From the cell containing the given text, extract its center point as [X, Y] coordinate. 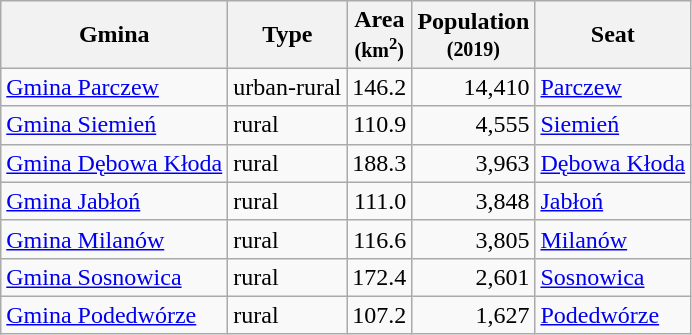
Siemień [613, 125]
Gmina Milanów [114, 239]
188.3 [380, 163]
Area(km2) [380, 34]
urban-rural [288, 87]
Gmina Podedwórze [114, 315]
Gmina Jabłoń [114, 201]
14,410 [474, 87]
Gmina Sosnowica [114, 277]
Sosnowica [613, 277]
3,805 [474, 239]
Jabłoń [613, 201]
172.4 [380, 277]
Gmina Siemień [114, 125]
3,848 [474, 201]
146.2 [380, 87]
1,627 [474, 315]
Parczew [613, 87]
Population(2019) [474, 34]
Gmina Parczew [114, 87]
Gmina Dębowa Kłoda [114, 163]
111.0 [380, 201]
Type [288, 34]
3,963 [474, 163]
116.6 [380, 239]
Milanów [613, 239]
110.9 [380, 125]
2,601 [474, 277]
Gmina [114, 34]
Seat [613, 34]
4,555 [474, 125]
Dębowa Kłoda [613, 163]
Podedwórze [613, 315]
107.2 [380, 315]
